Return the [X, Y] coordinate for the center point of the cell that contains the specified text.  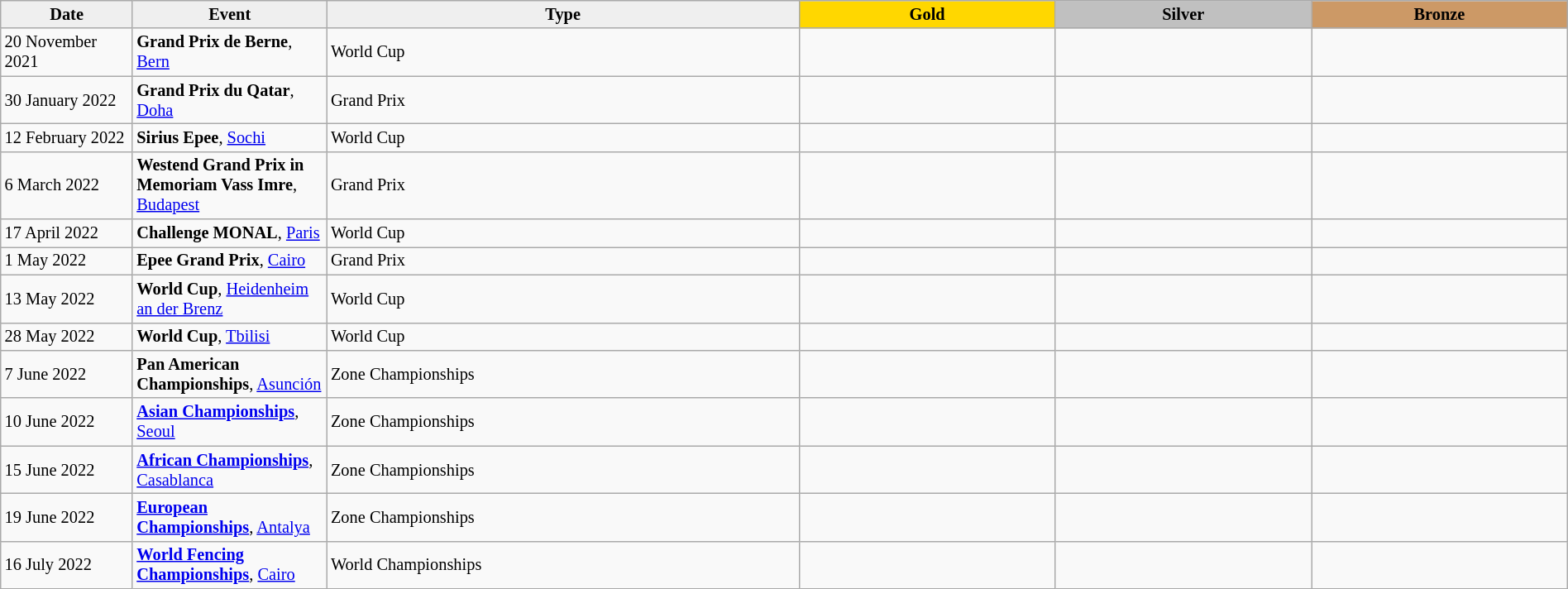
Grand Prix du Qatar, Doha [230, 100]
10 June 2022 [67, 422]
13 May 2022 [67, 299]
Asian Championships, Seoul [230, 422]
Bronze [1440, 14]
World Cup, Heidenheim an der Brenz [230, 299]
Date [67, 14]
Epee Grand Prix, Cairo [230, 261]
Event [230, 14]
17 April 2022 [67, 233]
Type [562, 14]
African Championships, Casablanca [230, 470]
World Cup, Tbilisi [230, 337]
28 May 2022 [67, 337]
Silver [1183, 14]
1 May 2022 [67, 261]
15 June 2022 [67, 470]
Pan American Championships, Asunción [230, 374]
European Championships, Antalya [230, 517]
Challenge MONAL, Paris [230, 233]
Sirius Epee, Sochi [230, 137]
Westend Grand Prix in Memoriam Vass Imre, Budapest [230, 185]
20 November 2021 [67, 52]
7 June 2022 [67, 374]
World Fencing Championships, Cairo [230, 565]
Grand Prix de Berne, Bern [230, 52]
30 January 2022 [67, 100]
19 June 2022 [67, 517]
Gold [927, 14]
6 March 2022 [67, 185]
World Championships [562, 565]
12 February 2022 [67, 137]
16 July 2022 [67, 565]
